Identify which cell holds the provided text, then report its [x, y] central coordinate. 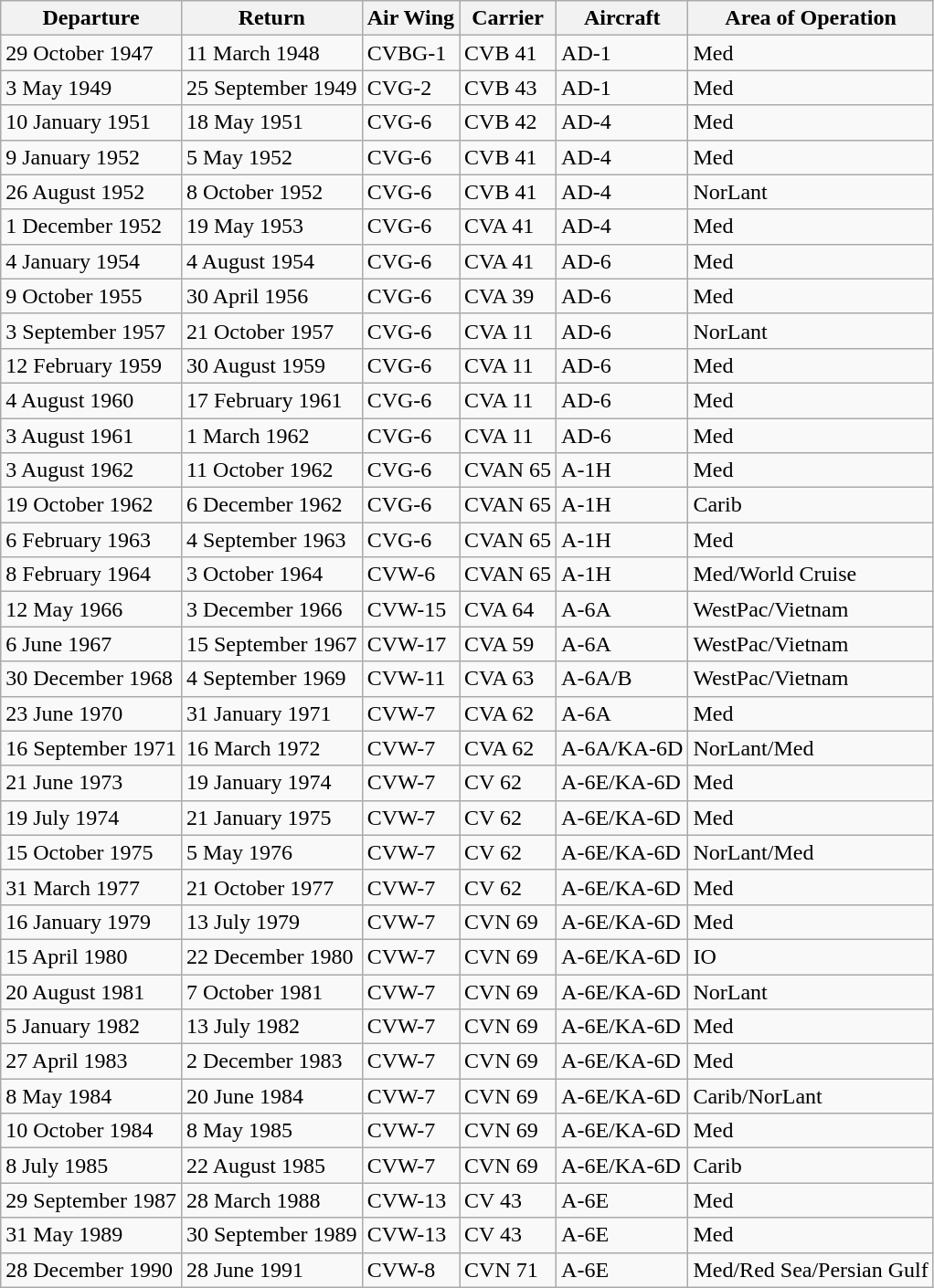
29 September 1987 [91, 1200]
20 June 1984 [271, 1096]
30 September 1989 [271, 1235]
5 January 1982 [91, 1027]
28 December 1990 [91, 1270]
Air Wing [410, 18]
23 June 1970 [91, 713]
CVA 63 [508, 679]
4 September 1963 [271, 540]
6 February 1963 [91, 540]
8 July 1985 [91, 1166]
9 October 1955 [91, 296]
1 December 1952 [91, 227]
6 June 1967 [91, 644]
18 May 1951 [271, 122]
25 September 1949 [271, 88]
16 March 1972 [271, 748]
CVW-15 [410, 609]
Return [271, 18]
3 August 1961 [91, 436]
8 May 1984 [91, 1096]
5 May 1952 [271, 157]
Med/Red Sea/Persian Gulf [811, 1270]
CVBG-1 [410, 53]
2 December 1983 [271, 1061]
7 October 1981 [271, 991]
CVA 64 [508, 609]
3 October 1964 [271, 575]
Carib/NorLant [811, 1096]
CVA 59 [508, 644]
Med/World Cruise [811, 575]
20 August 1981 [91, 991]
15 September 1967 [271, 644]
28 March 1988 [271, 1200]
4 August 1954 [271, 261]
30 August 1959 [271, 365]
19 October 1962 [91, 505]
21 October 1957 [271, 331]
13 July 1982 [271, 1027]
11 October 1962 [271, 470]
Aircraft [622, 18]
4 September 1969 [271, 679]
CVN 71 [508, 1270]
19 July 1974 [91, 818]
10 January 1951 [91, 122]
CVW-8 [410, 1270]
15 October 1975 [91, 852]
4 January 1954 [91, 261]
19 May 1953 [271, 227]
Carrier [508, 18]
19 January 1974 [271, 783]
CVB 42 [508, 122]
CVG-2 [410, 88]
15 April 1980 [91, 956]
27 April 1983 [91, 1061]
31 January 1971 [271, 713]
3 September 1957 [91, 331]
12 February 1959 [91, 365]
28 June 1991 [271, 1270]
6 December 1962 [271, 505]
A-6A/B [622, 679]
21 January 1975 [271, 818]
IO [811, 956]
13 July 1979 [271, 922]
3 August 1962 [91, 470]
A-6A/KA-6D [622, 748]
5 May 1976 [271, 852]
3 May 1949 [91, 88]
21 June 1973 [91, 783]
3 December 1966 [271, 609]
Departure [91, 18]
Area of Operation [811, 18]
CVA 39 [508, 296]
1 March 1962 [271, 436]
CVB 43 [508, 88]
9 January 1952 [91, 157]
10 October 1984 [91, 1131]
8 February 1964 [91, 575]
16 January 1979 [91, 922]
29 October 1947 [91, 53]
26 August 1952 [91, 192]
CVW-17 [410, 644]
8 May 1985 [271, 1131]
22 August 1985 [271, 1166]
4 August 1960 [91, 400]
30 December 1968 [91, 679]
12 May 1966 [91, 609]
31 May 1989 [91, 1235]
8 October 1952 [271, 192]
21 October 1977 [271, 887]
30 April 1956 [271, 296]
22 December 1980 [271, 956]
17 February 1961 [271, 400]
11 March 1948 [271, 53]
CVW-6 [410, 575]
31 March 1977 [91, 887]
CVW-11 [410, 679]
16 September 1971 [91, 748]
